Pinpoint the cell where the given text exists, returning its [X, Y] midpoint coordinate. 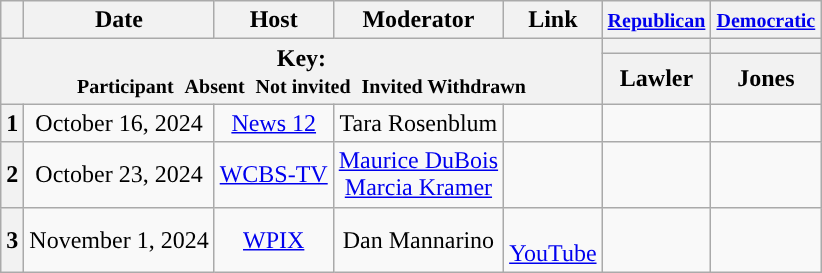
2 [12, 174]
3 [12, 240]
Moderator [418, 20]
Maurice DuBoisMarcia Kramer [418, 174]
Dan Mannarino [418, 240]
Tara Rosenblum [418, 123]
News 12 [274, 123]
October 16, 2024 [119, 123]
Democratic [766, 20]
WCBS-TV [274, 174]
Republican [656, 20]
Date [119, 20]
Host [274, 20]
WPIX [274, 240]
YouTube [553, 240]
Lawler [656, 78]
1 [12, 123]
November 1, 2024 [119, 240]
October 23, 2024 [119, 174]
Link [553, 20]
Key: Participant Absent Not invited Invited Withdrawn [302, 72]
Jones [766, 78]
